Determine the (X, Y) coordinate at the center of the cell enclosing the given text.  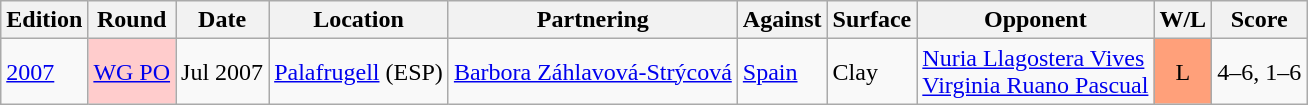
Barbora Záhlavová-Strýcová (592, 72)
4–6, 1–6 (1260, 72)
Spain (782, 72)
Edition (44, 20)
Jul 2007 (222, 72)
Surface (872, 20)
Location (359, 20)
W/L (1183, 20)
Partnering (592, 20)
L (1183, 72)
WG PO (132, 72)
Clay (872, 72)
Date (222, 20)
Palafrugell (ESP) (359, 72)
Round (132, 20)
2007 (44, 72)
Nuria Llagostera Vives Virginia Ruano Pascual (1036, 72)
Against (782, 20)
Score (1260, 20)
Opponent (1036, 20)
